Pinpoint the cell where the given text exists, returning its (x, y) midpoint coordinate. 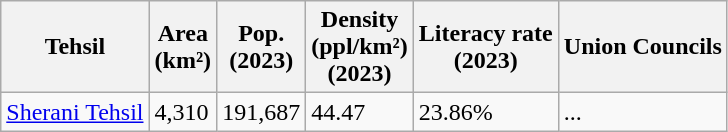
Sherani Tehsil (75, 112)
23.86% (486, 112)
Literacy rate(2023) (486, 47)
191,687 (262, 112)
44.47 (360, 112)
Area(km²) (183, 47)
... (642, 112)
Union Councils (642, 47)
Density(ppl/km²)(2023) (360, 47)
Pop.(2023) (262, 47)
4,310 (183, 112)
Tehsil (75, 47)
